Pinpoint the cell where the given text exists, returning its [X, Y] midpoint coordinate. 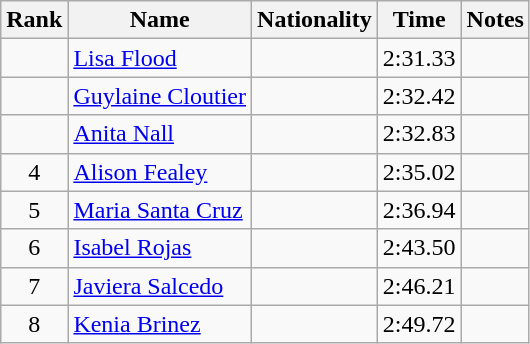
Kenia Brinez [160, 324]
Rank [34, 20]
2:43.50 [419, 248]
Notes [495, 20]
2:31.33 [419, 58]
Alison Fealey [160, 172]
7 [34, 286]
5 [34, 210]
Name [160, 20]
6 [34, 248]
2:35.02 [419, 172]
Lisa Flood [160, 58]
Anita Nall [160, 134]
Nationality [315, 20]
4 [34, 172]
2:49.72 [419, 324]
8 [34, 324]
Javiera Salcedo [160, 286]
2:32.83 [419, 134]
Maria Santa Cruz [160, 210]
2:36.94 [419, 210]
2:32.42 [419, 96]
2:46.21 [419, 286]
Guylaine Cloutier [160, 96]
Isabel Rojas [160, 248]
Time [419, 20]
